Determine the [X, Y] coordinate at the center of the cell enclosing the given text.  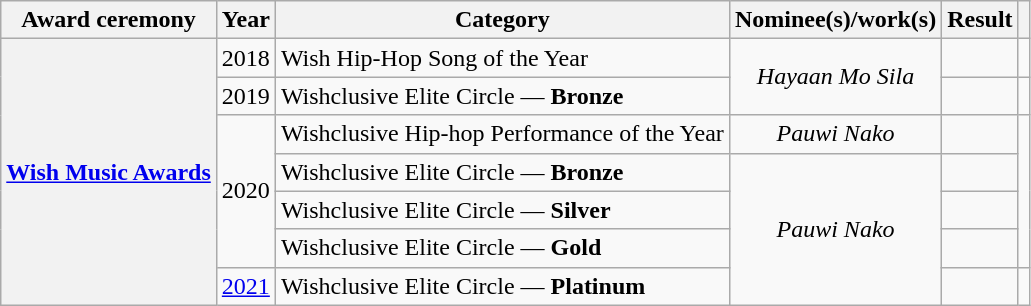
Category [502, 20]
Wish Hip-Hop Song of the Year [502, 58]
2021 [246, 286]
Year [246, 20]
Wishclusive Elite Circle — Gold [502, 248]
2020 [246, 191]
Nominee(s)/work(s) [835, 20]
Wishclusive Hip-hop Performance of the Year [502, 134]
Award ceremony [109, 20]
Wishclusive Elite Circle — Silver [502, 210]
2018 [246, 58]
2019 [246, 96]
Result [980, 20]
Wish Music Awards [109, 172]
Wishclusive Elite Circle — Platinum [502, 286]
Hayaan Mo Sila [835, 77]
